Extract the (X, Y) coordinate from the center of the cell holding the provided text.  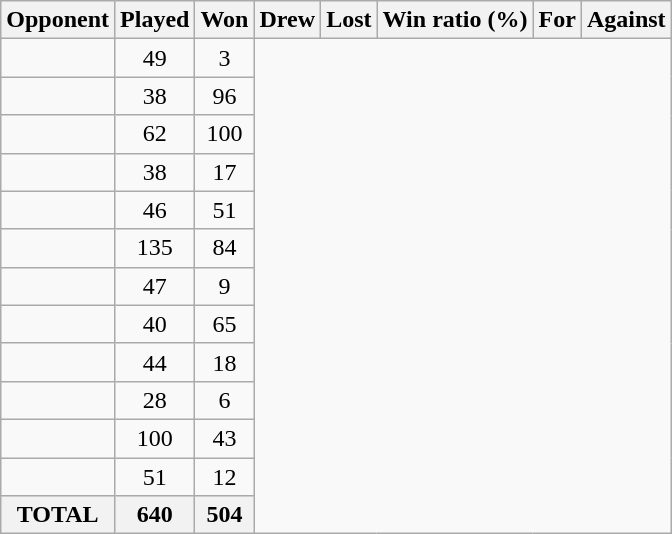
TOTAL (58, 515)
Against (626, 20)
Lost (349, 20)
84 (224, 248)
17 (224, 172)
43 (224, 438)
47 (155, 286)
12 (224, 477)
3 (224, 58)
9 (224, 286)
28 (155, 400)
62 (155, 134)
640 (155, 515)
40 (155, 324)
18 (224, 362)
Played (155, 20)
65 (224, 324)
Drew (288, 20)
6 (224, 400)
135 (155, 248)
504 (224, 515)
Won (224, 20)
49 (155, 58)
96 (224, 96)
For (557, 20)
46 (155, 210)
Win ratio (%) (455, 20)
44 (155, 362)
Opponent (58, 20)
